Output the [x, y] coordinate of the center of the cell containing the given text.  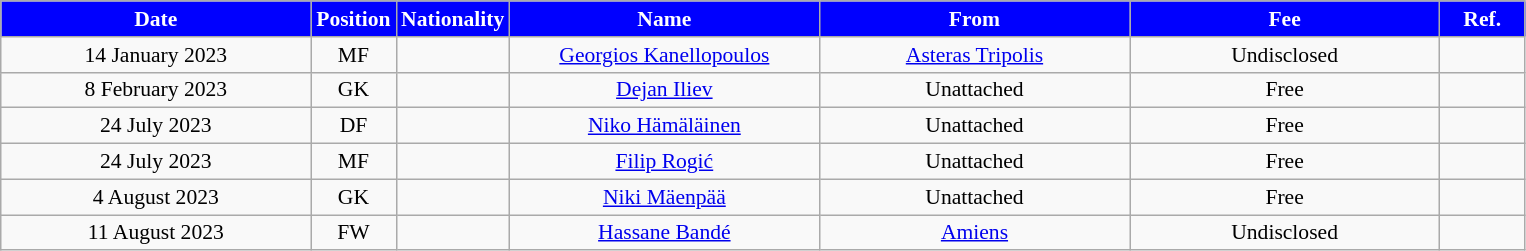
4 August 2023 [156, 197]
Hassane Bandé [664, 233]
From [974, 19]
Fee [1285, 19]
Amiens [974, 233]
Name [664, 19]
Asteras Tripolis [974, 55]
14 January 2023 [156, 55]
Dejan Iliev [664, 90]
FW [354, 233]
Date [156, 19]
Niko Hämäläinen [664, 126]
Position [354, 19]
DF [354, 126]
8 February 2023 [156, 90]
Georgios Kanellopoulos [664, 55]
Ref. [1482, 19]
Filip Rogić [664, 162]
Niki Mäenpää [664, 197]
11 August 2023 [156, 233]
Nationality [452, 19]
